Locate the cell with the specified text and output its (X, Y) center coordinate. 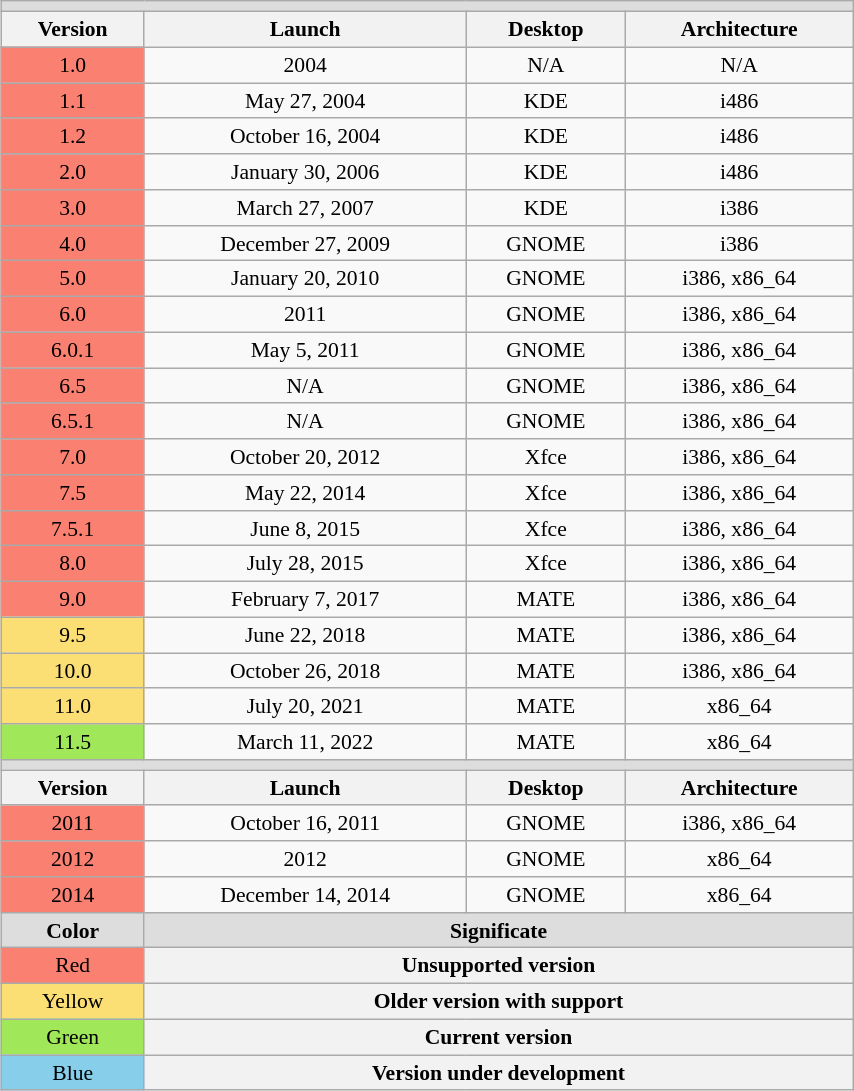
9.5 (72, 635)
1.2 (72, 136)
11.5 (72, 742)
7.5 (72, 493)
Yellow (72, 1001)
11.0 (72, 706)
1.1 (72, 101)
8.0 (72, 564)
October 26, 2018 (305, 671)
May 27, 2004 (305, 101)
2004 (305, 65)
Current version (498, 1037)
October 16, 2004 (305, 136)
Red (72, 966)
10.0 (72, 671)
May 5, 2011 (305, 350)
Version under development (498, 1073)
6.5.1 (72, 421)
2.0 (72, 172)
7.0 (72, 457)
Blue (72, 1073)
January 20, 2010 (305, 279)
July 28, 2015 (305, 564)
March 11, 2022 (305, 742)
4.0 (72, 243)
6.5 (72, 386)
7.5.1 (72, 528)
February 7, 2017 (305, 599)
9.0 (72, 599)
2014 (72, 895)
6.0.1 (72, 350)
Significate (498, 930)
5.0 (72, 279)
Color (72, 930)
March 27, 2007 (305, 208)
3.0 (72, 208)
Green (72, 1037)
January 30, 2006 (305, 172)
6.0 (72, 314)
June 8, 2015 (305, 528)
December 14, 2014 (305, 895)
December 27, 2009 (305, 243)
Older version with support (498, 1001)
October 16, 2011 (305, 823)
June 22, 2018 (305, 635)
October 20, 2012 (305, 457)
Unsupported version (498, 966)
1.0 (72, 65)
May 22, 2014 (305, 493)
July 20, 2021 (305, 706)
